Determine the (X, Y) coordinate at the center of the cell enclosing the given text.  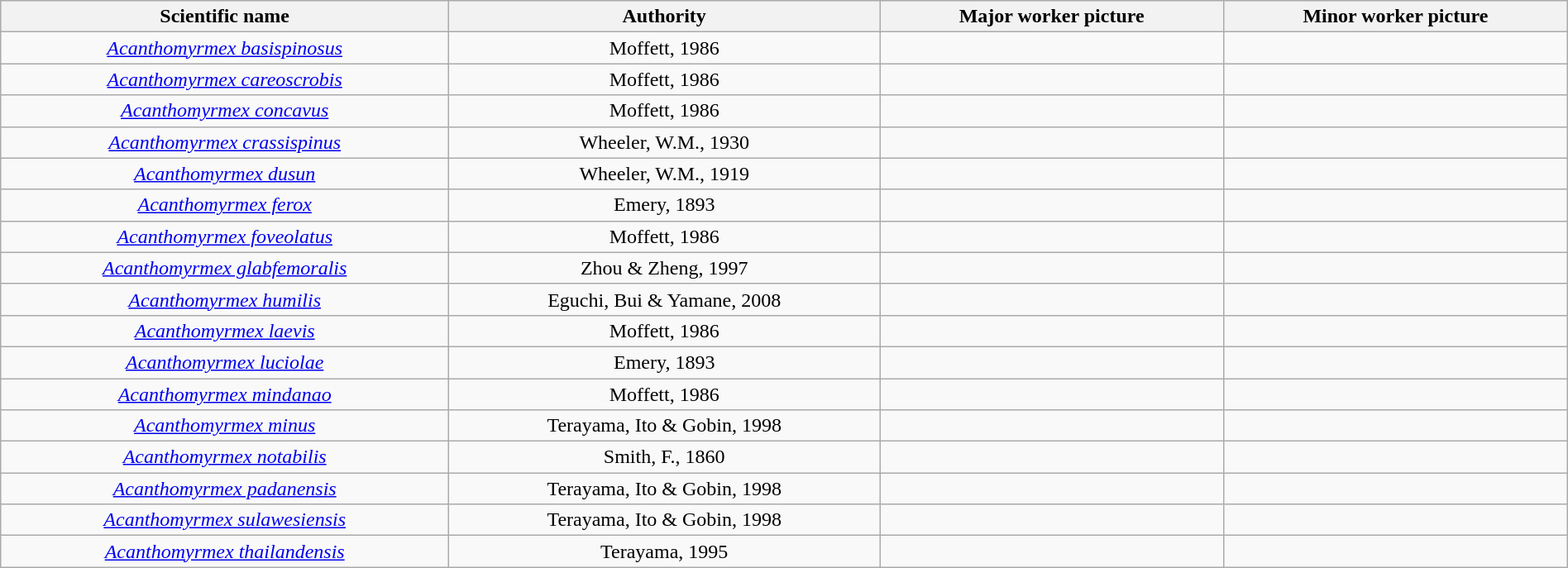
Eguchi, Bui & Yamane, 2008 (665, 299)
Zhou & Zheng, 1997 (665, 268)
Terayama, 1995 (665, 551)
Smith, F., 1860 (665, 457)
Acanthomyrmex concavus (225, 111)
Acanthomyrmex laevis (225, 331)
Scientific name (225, 17)
Minor worker picture (1395, 17)
Acanthomyrmex sulawesiensis (225, 520)
Wheeler, W.M., 1919 (665, 174)
Acanthomyrmex foveolatus (225, 236)
Major worker picture (1052, 17)
Acanthomyrmex careoscrobis (225, 79)
Acanthomyrmex thailandensis (225, 551)
Acanthomyrmex ferox (225, 205)
Acanthomyrmex glabfemoralis (225, 268)
Acanthomyrmex crassispinus (225, 142)
Wheeler, W.M., 1930 (665, 142)
Acanthomyrmex dusun (225, 174)
Authority (665, 17)
Acanthomyrmex padanensis (225, 489)
Acanthomyrmex luciolae (225, 362)
Acanthomyrmex humilis (225, 299)
Acanthomyrmex basispinosus (225, 48)
Acanthomyrmex mindanao (225, 394)
Acanthomyrmex notabilis (225, 457)
Acanthomyrmex minus (225, 426)
